Pinpoint the cell where the given text exists, returning its (X, Y) midpoint coordinate. 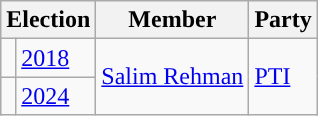
Member (172, 20)
Election (48, 20)
Party (283, 20)
2018 (56, 58)
PTI (283, 77)
Salim Rehman (172, 77)
2024 (56, 96)
